Extract the [X, Y] coordinate from the center of the cell holding the provided text.  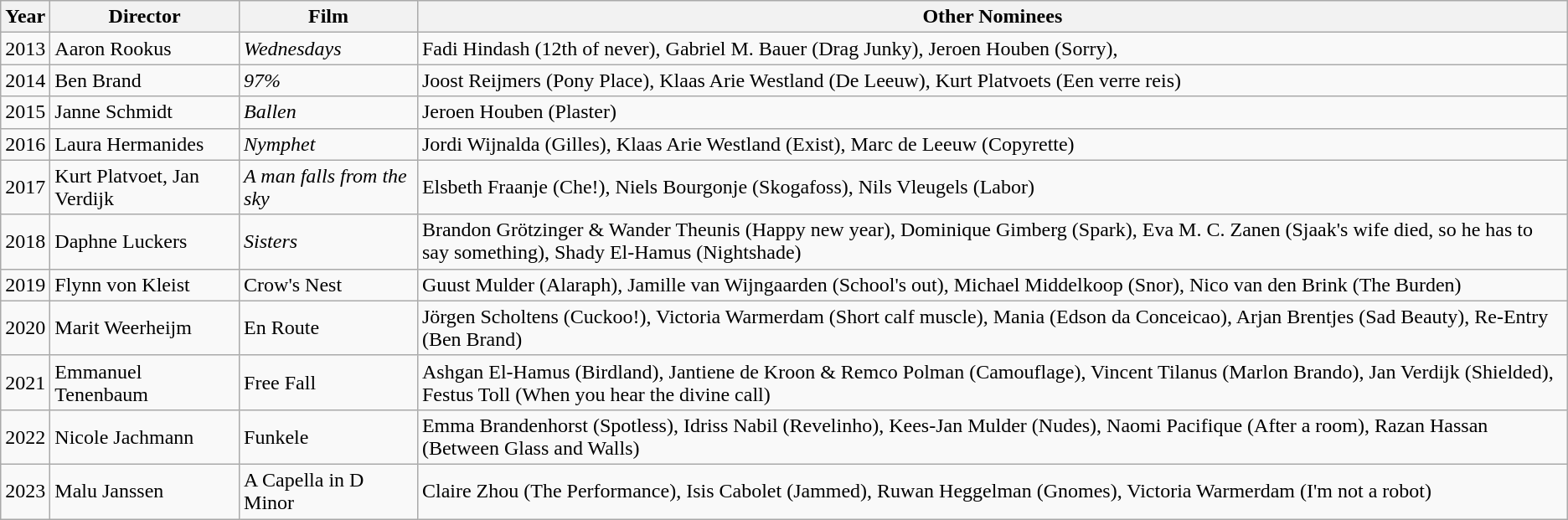
2019 [25, 285]
Janne Schmidt [145, 112]
A Capella in D Minor [328, 491]
Daphne Luckers [145, 241]
Year [25, 17]
A man falls from the sky [328, 188]
Kurt Platvoet, Jan Verdijk [145, 188]
Elsbeth Fraanje (Che!), Niels Bourgonje (Skogafoss), Nils Vleugels (Labor) [992, 188]
2020 [25, 328]
Claire Zhou (The Performance), Isis Cabolet (Jammed), Ruwan Heggelman (Gnomes), Victoria Warmerdam (I'm not a robot) [992, 491]
Ballen [328, 112]
Sisters [328, 241]
Director [145, 17]
Malu Janssen [145, 491]
Ben Brand [145, 80]
Other Nominees [992, 17]
2022 [25, 437]
Aaron Rookus [145, 49]
Guust Mulder (Alaraph), Jamille van Wijngaarden (School's out), Michael Middelkoop (Snor), Nico van den Brink (The Burden) [992, 285]
Wednesdays [328, 49]
Flynn von Kleist [145, 285]
Fadi Hindash (12th of never), Gabriel M. Bauer (Drag Junky), Jeroen Houben (Sorry), [992, 49]
Nicole Jachmann [145, 437]
2014 [25, 80]
Joost Reijmers (Pony Place), Klaas Arie Westland (De Leeuw), Kurt Platvoets (Een verre reis) [992, 80]
Free Fall [328, 382]
Jeroen Houben (Plaster) [992, 112]
Emmanuel Tenenbaum [145, 382]
2013 [25, 49]
En Route [328, 328]
2023 [25, 491]
Nymphet [328, 144]
Jordi Wijnalda (Gilles), Klaas Arie Westland (Exist), Marc de Leeuw (Copyrette) [992, 144]
Crow's Nest [328, 285]
2015 [25, 112]
97% [328, 80]
2016 [25, 144]
2018 [25, 241]
2017 [25, 188]
Film [328, 17]
Marit Weerheijm [145, 328]
Funkele [328, 437]
Jörgen Scholtens (Cuckoo!), Victoria Warmerdam (Short calf muscle), Mania (Edson da Conceicao), Arjan Brentjes (Sad Beauty), Re-Entry (Ben Brand) [992, 328]
Laura Hermanides [145, 144]
2021 [25, 382]
